Return (x, y) of the center of cell containing provided text 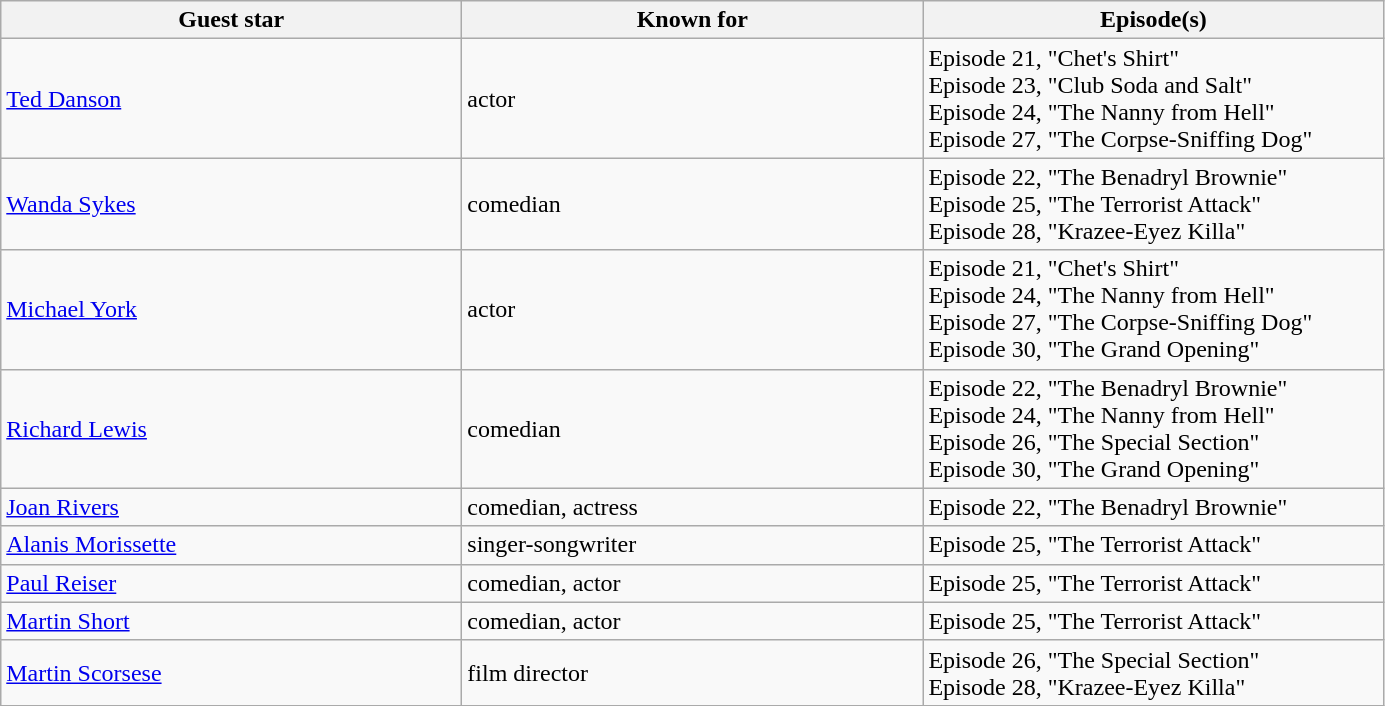
film director (692, 672)
Alanis Morissette (232, 545)
Episode 26, "The Special Section"Episode 28, "Krazee-Eyez Killa" (1154, 672)
Episode 22, "The Benadryl Brownie"Episode 24, "The Nanny from Hell"Episode 26, "The Special Section"Episode 30, "The Grand Opening" (1154, 428)
Known for (692, 20)
comedian, actress (692, 507)
Wanda Sykes (232, 204)
Episode(s) (1154, 20)
Joan Rivers (232, 507)
Martin Short (232, 621)
Richard Lewis (232, 428)
Episode 21, "Chet's Shirt"Episode 24, "The Nanny from Hell"Episode 27, "The Corpse-Sniffing Dog"Episode 30, "The Grand Opening" (1154, 310)
Paul Reiser (232, 583)
Martin Scorsese (232, 672)
Episode 22, "The Benadryl Brownie"Episode 25, "The Terrorist Attack"Episode 28, "Krazee-Eyez Killa" (1154, 204)
Episode 22, "The Benadryl Brownie" (1154, 507)
Michael York (232, 310)
Ted Danson (232, 98)
Episode 21, "Chet's Shirt"Episode 23, "Club Soda and Salt"Episode 24, "The Nanny from Hell"Episode 27, "The Corpse-Sniffing Dog" (1154, 98)
singer-songwriter (692, 545)
Guest star (232, 20)
